Pinpoint the cell where the given text exists, returning its (x, y) midpoint coordinate. 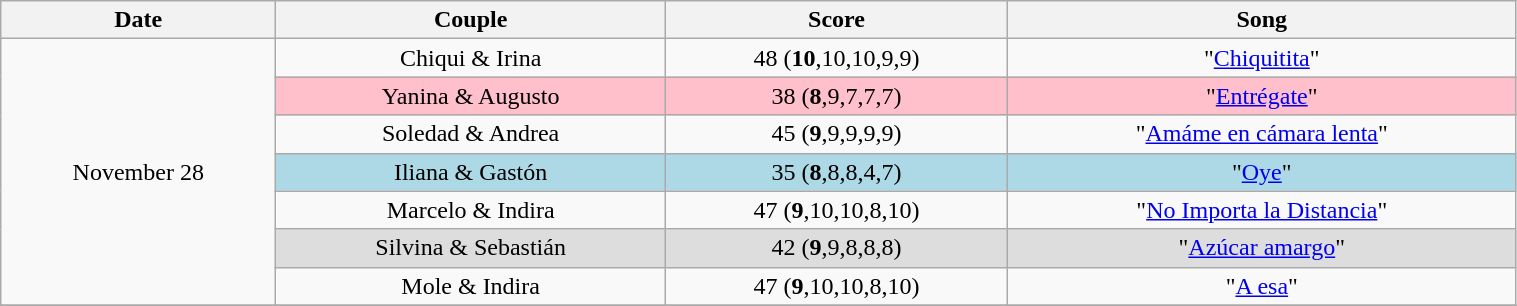
Song (1262, 20)
Soledad & Andrea (471, 134)
Date (138, 20)
"Azúcar amargo" (1262, 248)
"A esa" (1262, 286)
Silvina & Sebastián (471, 248)
"Chiquitita" (1262, 58)
Couple (471, 20)
"Amáme en cámara lenta" (1262, 134)
45 (9,9,9,9,9) (836, 134)
Yanina & Augusto (471, 96)
35 (8,8,8,4,7) (836, 172)
November 28 (138, 172)
"Oye" (1262, 172)
42 (9,9,8,8,8) (836, 248)
Iliana & Gastón (471, 172)
"Entrégate" (1262, 96)
Score (836, 20)
Chiqui & Irina (471, 58)
48 (10,10,10,9,9) (836, 58)
38 (8,9,7,7,7) (836, 96)
Mole & Indira (471, 286)
Marcelo & Indira (471, 210)
"No Importa la Distancia" (1262, 210)
